Output the (x, y) coordinate of the center of the cell containing the given text.  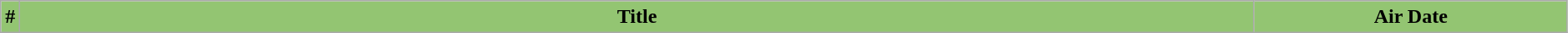
Title (637, 17)
Air Date (1410, 17)
# (10, 17)
